Pinpoint the cell where the given text exists, returning its (x, y) midpoint coordinate. 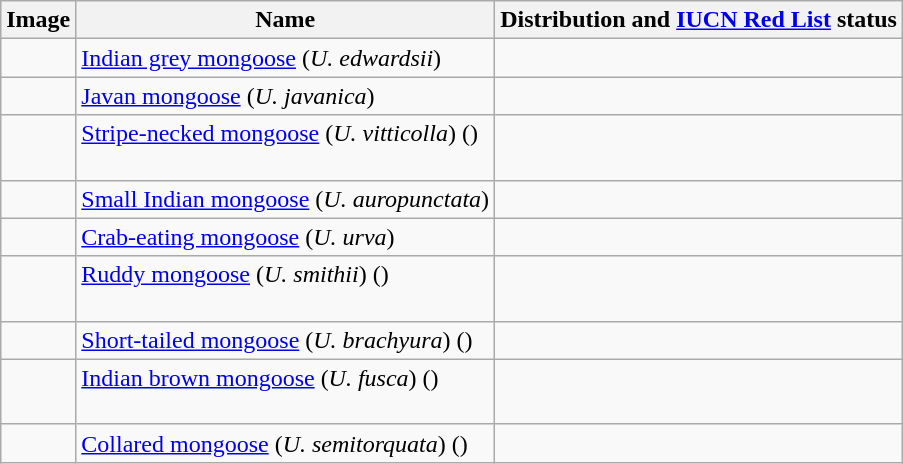
Name (286, 20)
Indian brown mongoose (U. fusca) () (286, 392)
Indian grey mongoose (U. edwardsii) (286, 58)
Crab-eating mongoose (U. urva) (286, 237)
Distribution and IUCN Red List status (699, 20)
Javan mongoose (U. javanica) (286, 96)
Short-tailed mongoose (U. brachyura) () (286, 340)
Image (38, 20)
Collared mongoose (U. semitorquata) () (286, 443)
Small Indian mongoose (U. auropunctata) (286, 199)
Stripe-necked mongoose (U. vitticolla) () (286, 148)
Ruddy mongoose (U. smithii) () (286, 288)
